From the cell containing the given text, extract its center point as (X, Y) coordinate. 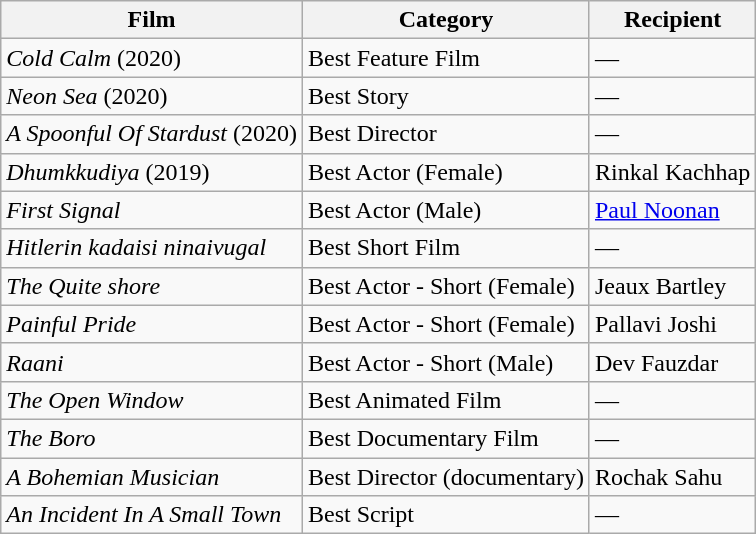
Rinkal Kachhap (672, 172)
The Open Window (152, 400)
Best Documentary Film (446, 438)
First Signal (152, 210)
Paul Noonan (672, 210)
An Incident In A Small Town (152, 515)
Film (152, 20)
Hitlerin kadaisi ninaivugal (152, 248)
Rochak Sahu (672, 477)
A Bohemian Musician (152, 477)
Jeaux Bartley (672, 286)
Best Actor - Short (Male) (446, 362)
The Quite shore (152, 286)
Best Director (documentary) (446, 477)
Painful Pride (152, 324)
Dhumkkudiya (2019) (152, 172)
Best Animated Film (446, 400)
Cold Calm (2020) (152, 58)
Pallavi Joshi (672, 324)
Best Story (446, 96)
Best Short Film (446, 248)
Best Feature Film (446, 58)
Neon Sea (2020) (152, 96)
Best Actor (Male) (446, 210)
Best Actor (Female) (446, 172)
Category (446, 20)
A Spoonful Of Stardust (2020) (152, 134)
Best Script (446, 515)
Recipient (672, 20)
Best Director (446, 134)
Raani (152, 362)
The Boro (152, 438)
Dev Fauzdar (672, 362)
